From the cell containing the given text, extract its center point as (X, Y) coordinate. 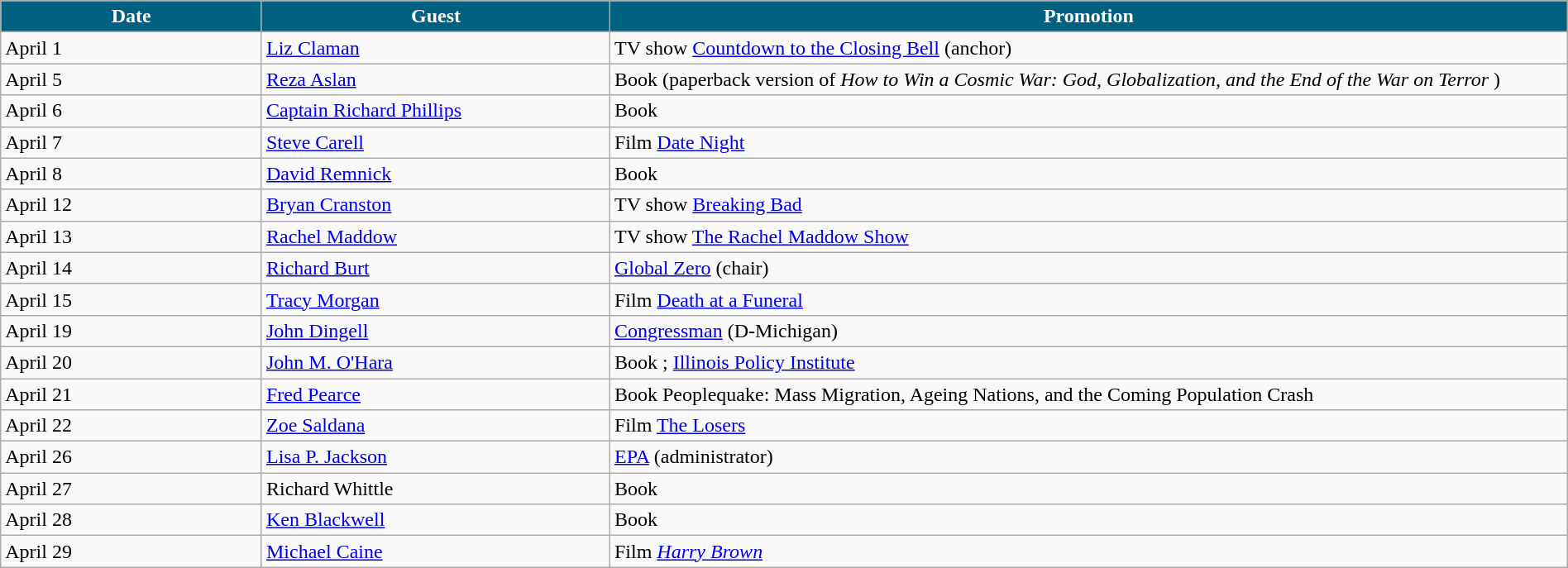
April 7 (131, 142)
Film Date Night (1088, 142)
EPA (administrator) (1088, 457)
April 12 (131, 205)
Liz Claman (435, 48)
Fred Pearce (435, 394)
April 13 (131, 236)
April 26 (131, 457)
TV show Breaking Bad (1088, 205)
Steve Carell (435, 142)
April 21 (131, 394)
April 20 (131, 362)
April 15 (131, 299)
David Remnick (435, 174)
Richard Burt (435, 268)
Film Death at a Funeral (1088, 299)
April 27 (131, 489)
John M. O'Hara (435, 362)
April 29 (131, 551)
TV show The Rachel Maddow Show (1088, 236)
Richard Whittle (435, 489)
John Dingell (435, 331)
April 22 (131, 426)
April 14 (131, 268)
Congressman (D-Michigan) (1088, 331)
April 19 (131, 331)
Book Peoplequake: Mass Migration, Ageing Nations, and the Coming Population Crash (1088, 394)
Reza Aslan (435, 79)
Global Zero (chair) (1088, 268)
Guest (435, 17)
Tracy Morgan (435, 299)
Captain Richard Phillips (435, 111)
Michael Caine (435, 551)
Film Harry Brown (1088, 551)
Ken Blackwell (435, 520)
Date (131, 17)
Rachel Maddow (435, 236)
Film The Losers (1088, 426)
April 28 (131, 520)
April 5 (131, 79)
Book (paperback version of How to Win a Cosmic War: God, Globalization, and the End of the War on Terror ) (1088, 79)
Book ; Illinois Policy Institute (1088, 362)
Bryan Cranston (435, 205)
Lisa P. Jackson (435, 457)
April 1 (131, 48)
TV show Countdown to the Closing Bell (anchor) (1088, 48)
Promotion (1088, 17)
April 6 (131, 111)
April 8 (131, 174)
Zoe Saldana (435, 426)
